Capture the cell that displays the provided text and extract its [x, y] central coordinate. 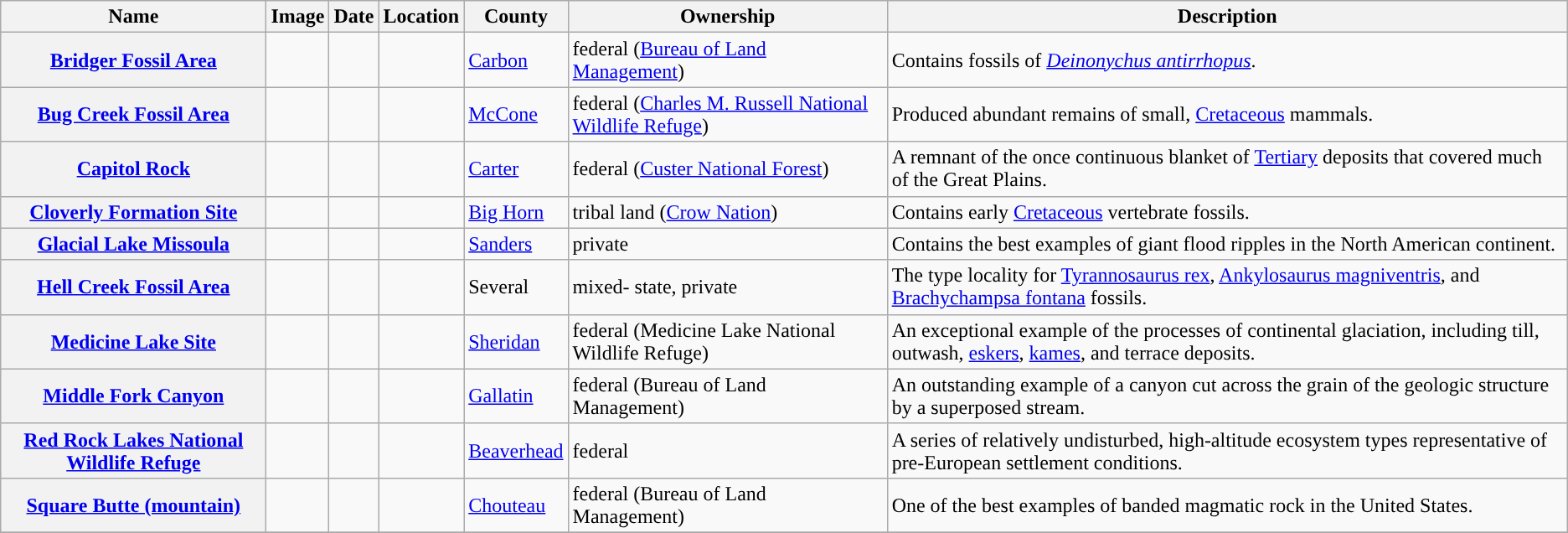
County [516, 17]
Image [298, 17]
Middle Fork Canyon [134, 396]
Contains the best examples of giant flood ripples in the North American continent. [1227, 244]
Sanders [516, 244]
federal [727, 451]
An exceptional example of the processes of continental glaciation, including till, outwash, eskers, kames, and terrace deposits. [1227, 342]
Date [353, 17]
One of the best examples of banded magmatic rock in the United States. [1227, 505]
Medicine Lake Site [134, 342]
The type locality for Tyrannosaurus rex, Ankylosaurus magniventris, and Brachychampsa fontana fossils. [1227, 287]
Several [516, 287]
A remnant of the once continuous blanket of Tertiary deposits that covered much of the Great Plains. [1227, 169]
Location [421, 17]
Carbon [516, 60]
Capitol Rock [134, 169]
McCone [516, 114]
Big Horn [516, 212]
Bridger Fossil Area [134, 60]
Glacial Lake Missoula [134, 244]
Produced abundant remains of small, Cretaceous mammals. [1227, 114]
mixed- state, private [727, 287]
federal (Medicine Lake National Wildlife Refuge) [727, 342]
An outstanding example of a canyon cut across the grain of the geologic structure by a superposed stream. [1227, 396]
Ownership [727, 17]
federal (Charles M. Russell National Wildlife Refuge) [727, 114]
Carter [516, 169]
Cloverly Formation Site [134, 212]
Square Butte (mountain) [134, 505]
Hell Creek Fossil Area [134, 287]
Gallatin [516, 396]
private [727, 244]
A series of relatively undisturbed, high-altitude ecosystem types representative of pre-European settlement conditions. [1227, 451]
federal (Custer National Forest) [727, 169]
Sheridan [516, 342]
tribal land (Crow Nation) [727, 212]
Red Rock Lakes National Wildlife Refuge [134, 451]
Chouteau [516, 505]
Beaverhead [516, 451]
Contains fossils of Deinonychus antirrhopus. [1227, 60]
Name [134, 17]
Contains early Cretaceous vertebrate fossils. [1227, 212]
Description [1227, 17]
Bug Creek Fossil Area [134, 114]
